Return (x, y) of the center of cell containing provided text 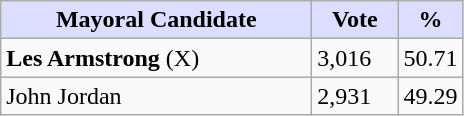
Vote (355, 20)
50.71 (430, 58)
49.29 (430, 96)
Les Armstrong (X) (156, 58)
John Jordan (156, 96)
Mayoral Candidate (156, 20)
3,016 (355, 58)
2,931 (355, 96)
% (430, 20)
